For the text-containing cell, return its midpoint in (x, y) coordinate format. 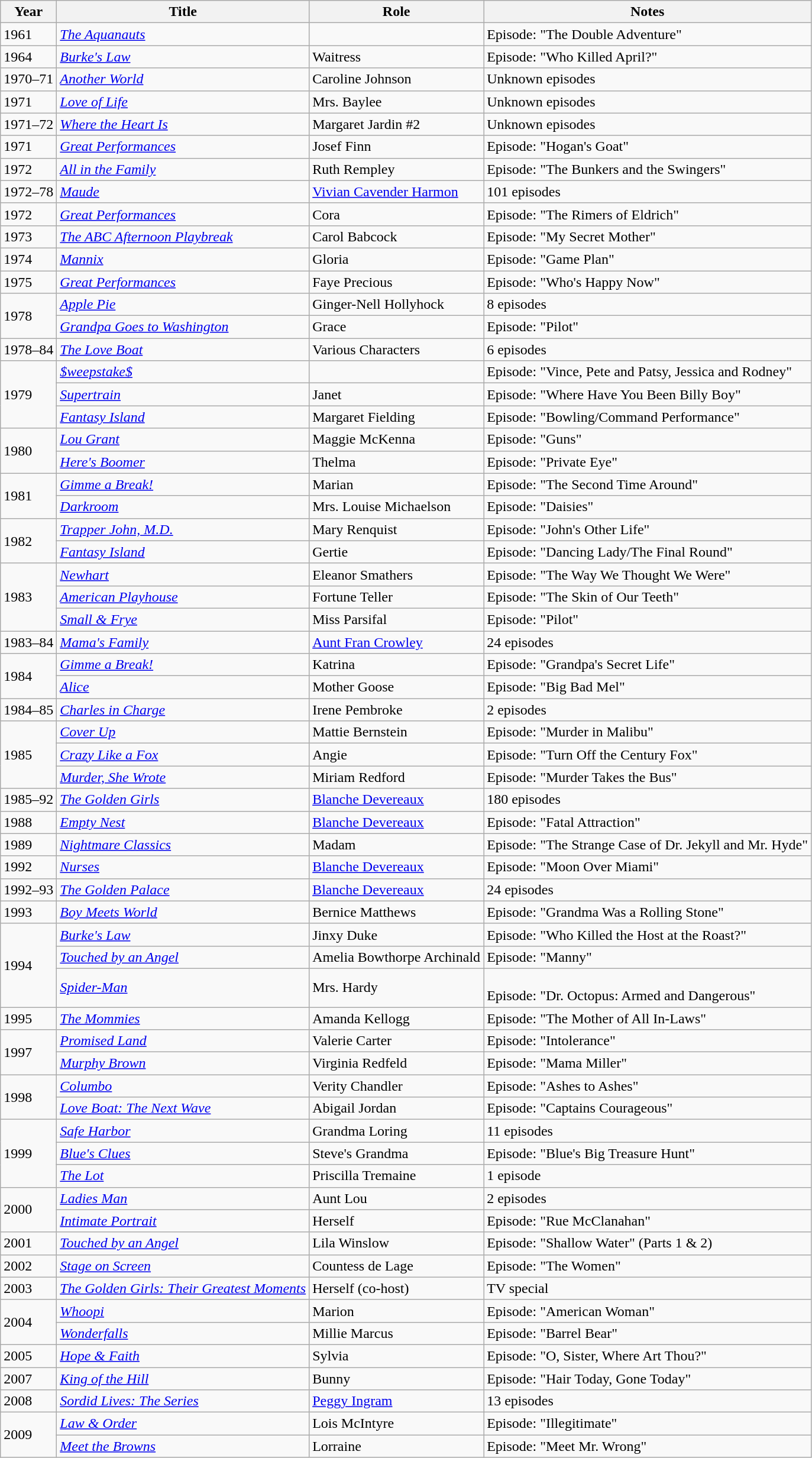
Margaret Fielding (396, 417)
Meet the Browns (183, 1446)
Title (183, 12)
Miss Parsifal (396, 619)
13 episodes (648, 1401)
Gertie (396, 552)
Blue's Clues (183, 1153)
Episode: "The Double Adventure" (648, 34)
Safe Harbor (183, 1131)
1974 (28, 259)
1999 (28, 1153)
1975 (28, 282)
Vivian Cavender Harmon (396, 192)
Maude (183, 192)
Wonderfalls (183, 1333)
Episode: "Private Eye" (648, 462)
Trapper John, M.D. (183, 529)
Promised Land (183, 1041)
Peggy Ingram (396, 1401)
Love of Life (183, 102)
Episode: "Shallow Water" (Parts 1 & 2) (648, 1243)
Aunt Lou (396, 1198)
Herself (396, 1221)
Fortune Teller (396, 597)
The Aquanauts (183, 34)
Marian (396, 484)
1998 (28, 1097)
Bunny (396, 1379)
2009 (28, 1435)
Episode: "The Rimers of Eldrich" (648, 214)
Episode: "O, Sister, Where Art Thou?" (648, 1356)
Lois McIntyre (396, 1424)
Episode: "Fatal Attraction" (648, 822)
8 episodes (648, 305)
Episode: "Big Bad Mel" (648, 687)
Janet (396, 395)
Ruth Rempley (396, 169)
Small & Frye (183, 619)
Ginger-Nell Hollyhock (396, 305)
The Lot (183, 1176)
$weepstake$ (183, 372)
1973 (28, 237)
Episode: "Game Plan" (648, 259)
Episode: "My Secret Mother" (648, 237)
1981 (28, 496)
Year (28, 12)
Mrs. Hardy (396, 988)
Lou Grant (183, 439)
Newhart (183, 574)
Episode: "Daisies" (648, 507)
Boy Meets World (183, 912)
Waitress (396, 57)
Herself (co-host) (396, 1288)
Episode: "Meet Mr. Wrong" (648, 1446)
Marion (396, 1311)
Columbo (183, 1086)
All in the Family (183, 169)
Sylvia (396, 1356)
1982 (28, 541)
1979 (28, 395)
Episode: "Who Killed the Host at the Roast?" (648, 935)
Supertrain (183, 395)
180 episodes (648, 800)
Episode: "Mama Miller" (648, 1063)
Aunt Fran Crowley (396, 642)
1970–71 (28, 79)
Episode: "Grandma Was a Rolling Stone" (648, 912)
1997 (28, 1052)
2005 (28, 1356)
Episode: "Illegitimate" (648, 1424)
Crazy Like a Fox (183, 755)
1 episode (648, 1176)
Priscilla Tremaine (396, 1176)
Nightmare Classics (183, 845)
Amanda Kellogg (396, 1018)
1983 (28, 597)
Episode: "Bowling/Command Performance" (648, 417)
2000 (28, 1210)
TV special (648, 1288)
Episode: "Intolerance" (648, 1041)
Gloria (396, 259)
Here's Boomer (183, 462)
2001 (28, 1243)
Carol Babcock (396, 237)
Whoopi (183, 1311)
Josef Finn (396, 147)
Murphy Brown (183, 1063)
Sordid Lives: The Series (183, 1401)
1994 (28, 965)
Episode: "Turn Off the Century Fox" (648, 755)
Grandma Loring (396, 1131)
Episode: "Vince, Pete and Patsy, Jessica and Rodney" (648, 372)
101 episodes (648, 192)
2003 (28, 1288)
Episode: "The Strange Case of Dr. Jekyll and Mr. Hyde" (648, 845)
1992–93 (28, 890)
1989 (28, 845)
Mother Goose (396, 687)
1985 (28, 755)
Episode: "The Second Time Around" (648, 484)
Eleanor Smathers (396, 574)
Episode: "The Women" (648, 1266)
Episode: "Blue's Big Treasure Hunt" (648, 1153)
Empty Nest (183, 822)
Episode: "Who's Happy Now" (648, 282)
1978 (28, 316)
Ladies Man (183, 1198)
Episode: "American Woman" (648, 1311)
Mattie Bernstein (396, 732)
Episode: "John's Other Life" (648, 529)
Episode: "The Skin of Our Teeth" (648, 597)
Episode: "Rue McClanahan" (648, 1221)
Darkroom (183, 507)
Lorraine (396, 1446)
1983–84 (28, 642)
Steve's Grandma (396, 1153)
Millie Marcus (396, 1333)
Where the Heart Is (183, 124)
The Golden Palace (183, 890)
Law & Order (183, 1424)
Valerie Carter (396, 1041)
Stage on Screen (183, 1266)
Amelia Bowthorpe Archinald (396, 957)
Episode: "Hogan's Goat" (648, 147)
Bernice Matthews (396, 912)
Mannix (183, 259)
1992 (28, 867)
Grace (396, 327)
Madam (396, 845)
Mrs. Baylee (396, 102)
Thelma (396, 462)
1980 (28, 451)
2008 (28, 1401)
Jinxy Duke (396, 935)
American Playhouse (183, 597)
Faye Precious (396, 282)
The Love Boat (183, 350)
Cover Up (183, 732)
Caroline Johnson (396, 79)
Episode: "Dancing Lady/The Final Round" (648, 552)
2002 (28, 1266)
Cora (396, 214)
Grandpa Goes to Washington (183, 327)
1993 (28, 912)
Intimate Portrait (183, 1221)
Lila Winslow (396, 1243)
King of the Hill (183, 1379)
Charles in Charge (183, 710)
Irene Pembroke (396, 710)
1985–92 (28, 800)
2004 (28, 1322)
1972–78 (28, 192)
Another World (183, 79)
1984 (28, 676)
1995 (28, 1018)
Episode: "Murder Takes the Bus" (648, 777)
Mama's Family (183, 642)
Various Characters (396, 350)
6 episodes (648, 350)
Hope & Faith (183, 1356)
Mrs. Louise Michaelson (396, 507)
Episode: "Where Have You Been Billy Boy" (648, 395)
Abigail Jordan (396, 1108)
Episode: "Guns" (648, 439)
Spider-Man (183, 988)
1984–85 (28, 710)
The ABC Afternoon Playbreak (183, 237)
The Golden Girls (183, 800)
1964 (28, 57)
1971–72 (28, 124)
Murder, She Wrote (183, 777)
Alice (183, 687)
Notes (648, 12)
Episode: "Murder in Malibu" (648, 732)
Episode: "The Bunkers and the Swingers" (648, 169)
The Mommies (183, 1018)
Mary Renquist (396, 529)
Maggie McKenna (396, 439)
Virginia Redfeld (396, 1063)
The Golden Girls: Their Greatest Moments (183, 1288)
11 episodes (648, 1131)
Angie (396, 755)
Episode: "Dr. Octopus: Armed and Dangerous" (648, 988)
1978–84 (28, 350)
2007 (28, 1379)
Love Boat: The Next Wave (183, 1108)
Episode: "Who Killed April?" (648, 57)
Episode: "Hair Today, Gone Today" (648, 1379)
Miriam Redford (396, 777)
Episode: "The Way We Thought We Were" (648, 574)
Countess de Lage (396, 1266)
Episode: "Barrel Bear" (648, 1333)
Episode: "Captains Courageous" (648, 1108)
Katrina (396, 665)
Verity Chandler (396, 1086)
Margaret Jardin #2 (396, 124)
1988 (28, 822)
Episode: "Moon Over Miami" (648, 867)
Episode: "Grandpa's Secret Life" (648, 665)
Apple Pie (183, 305)
Role (396, 12)
1961 (28, 34)
Episode: "Ashes to Ashes" (648, 1086)
Nurses (183, 867)
Episode: "Manny" (648, 957)
Episode: "The Mother of All In-Laws" (648, 1018)
